Find where the given text appears and provide that cell's center as [X, Y] coordinate. 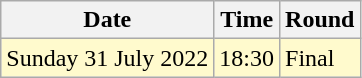
Date [108, 20]
Time [247, 20]
Round [320, 20]
Final [320, 58]
Sunday 31 July 2022 [108, 58]
18:30 [247, 58]
